Capture the cell that displays the provided text and extract its [X, Y] central coordinate. 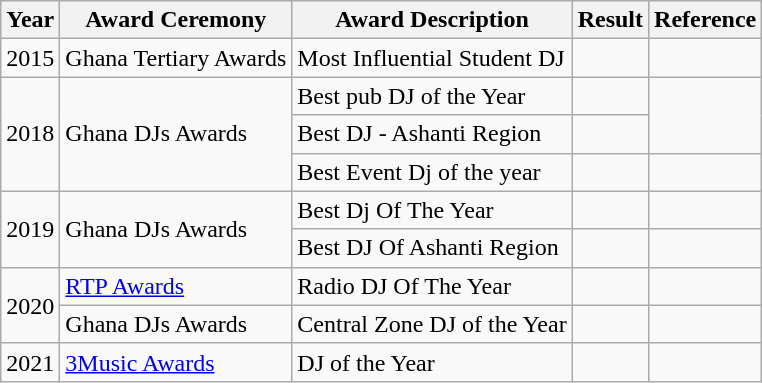
Best DJ Of Ashanti Region [432, 248]
2015 [30, 58]
2020 [30, 305]
3Music Awards [176, 362]
Best Event Dj of the year [432, 172]
RTP Awards [176, 286]
2019 [30, 229]
Award Description [432, 20]
Best pub DJ of the Year [432, 96]
2018 [30, 134]
Result [610, 20]
2021 [30, 362]
Most Influential Student DJ [432, 58]
Ghana Tertiary Awards [176, 58]
Year [30, 20]
Radio DJ Of The Year [432, 286]
Reference [706, 20]
Central Zone DJ of the Year [432, 324]
Award Ceremony [176, 20]
DJ of the Year [432, 362]
Best Dj Of The Year [432, 210]
Best DJ - Ashanti Region [432, 134]
